Return (x, y) of the center of cell containing provided text 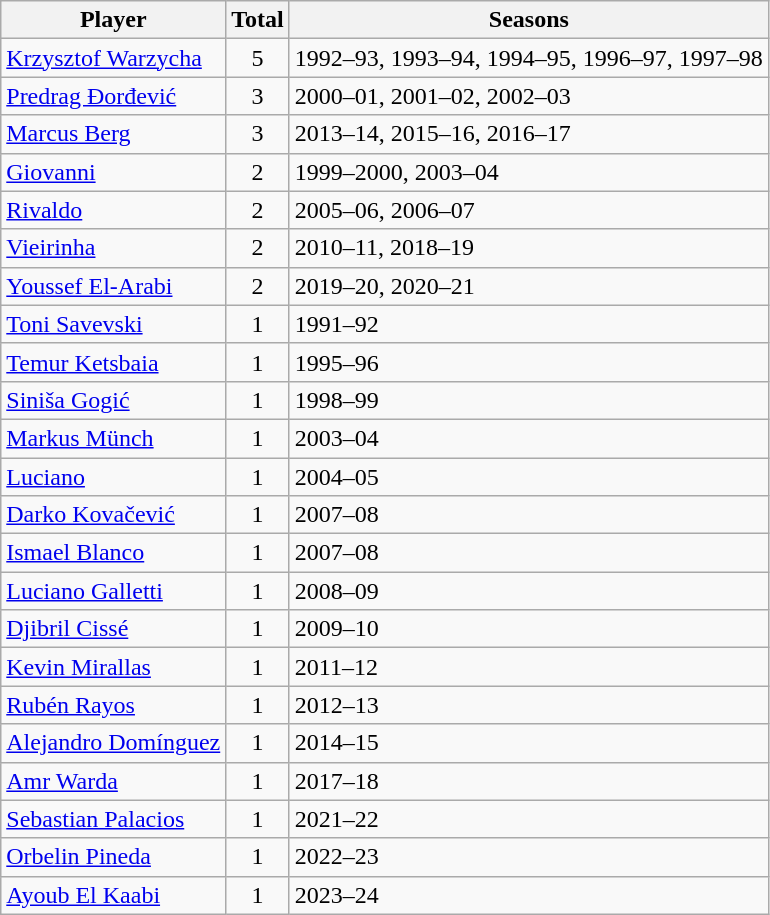
Ismael Blanco (114, 553)
1995–96 (528, 362)
5 (258, 58)
2004–05 (528, 477)
Luciano (114, 477)
Markus Münch (114, 438)
2017–18 (528, 781)
2003–04 (528, 438)
2023–24 (528, 895)
Vieirinha (114, 248)
Temur Ketsbaia (114, 362)
Youssef El-Arabi (114, 286)
Darko Kovačević (114, 515)
Predrag Đorđević (114, 96)
2013–14, 2015–16, 2016–17 (528, 134)
Giovanni (114, 172)
Marcus Berg (114, 134)
1998–99 (528, 400)
Player (114, 20)
Kevin Mirallas (114, 667)
2008–09 (528, 591)
Krzysztof Warzycha (114, 58)
Amr Warda (114, 781)
2012–13 (528, 705)
Rivaldo (114, 210)
1992–93, 1993–94, 1994–95, 1996–97, 1997–98 (528, 58)
2021–22 (528, 819)
2009–10 (528, 629)
2010–11, 2018–19 (528, 248)
Total (258, 20)
Toni Savevski (114, 324)
Ayoub El Kaabi (114, 895)
2014–15 (528, 743)
Luciano Galletti (114, 591)
2011–12 (528, 667)
Djibril Cissé (114, 629)
2005–06, 2006–07 (528, 210)
Alejandro Domínguez (114, 743)
2022–23 (528, 857)
2000–01, 2001–02, 2002–03 (528, 96)
1999–2000, 2003–04 (528, 172)
Siniša Gogić (114, 400)
Sebastian Palacios (114, 819)
2019–20, 2020–21 (528, 286)
Seasons (528, 20)
Rubén Rayos (114, 705)
1991–92 (528, 324)
Orbelin Pineda (114, 857)
